Return (X, Y) of the center of cell containing provided text 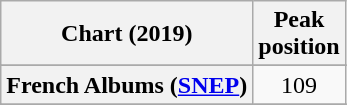
Chart (2019) (127, 34)
Peakposition (299, 34)
French Albums (SNEP) (127, 85)
109 (299, 85)
